Search for the cell housing the specified text and yield its (x, y) center coordinate. 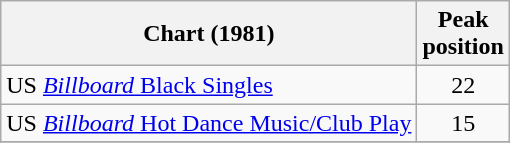
US Billboard Black Singles (209, 85)
15 (463, 123)
22 (463, 85)
US Billboard Hot Dance Music/Club Play (209, 123)
Chart (1981) (209, 34)
Peakposition (463, 34)
